Scan for the cell matching the given text and deliver its [X, Y] coordinate at center. 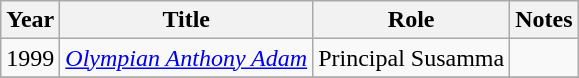
Principal Susamma [412, 58]
Notes [544, 20]
Title [186, 20]
Role [412, 20]
1999 [30, 58]
Year [30, 20]
Olympian Anthony Adam [186, 58]
